Output the [x, y] coordinate of the center of the cell containing the given text.  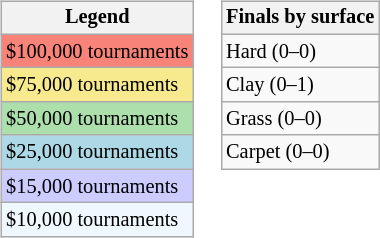
Legend [97, 18]
Finals by surface [300, 18]
$10,000 tournaments [97, 220]
Hard (0–0) [300, 51]
$25,000 tournaments [97, 152]
$50,000 tournaments [97, 119]
Carpet (0–0) [300, 152]
$100,000 tournaments [97, 51]
$15,000 tournaments [97, 186]
Grass (0–0) [300, 119]
Clay (0–1) [300, 85]
$75,000 tournaments [97, 85]
